Extract the (X, Y) coordinate from the center of the cell holding the provided text.  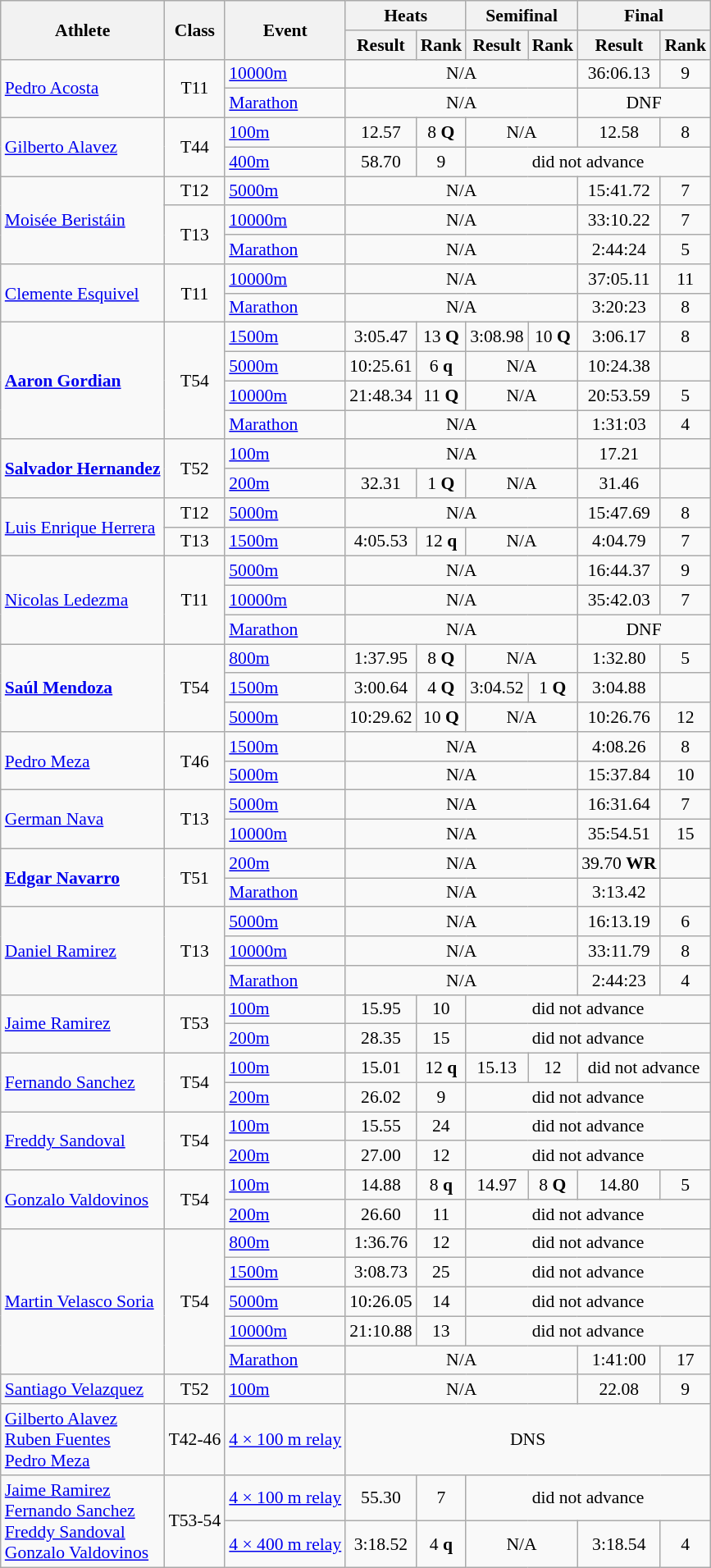
3:04.88 (618, 688)
3:08.73 (381, 1273)
T46 (195, 761)
Class (195, 30)
15.01 (381, 1068)
15.95 (381, 1009)
10:26.76 (618, 717)
Pedro Meza (83, 761)
Heats (405, 16)
25 (441, 1273)
Edgar Navarro (83, 878)
13 (441, 1331)
T51 (195, 878)
15:47.69 (618, 513)
Santiago Velazquez (83, 1390)
Event (285, 30)
1:32.80 (618, 659)
3:20:23 (618, 308)
Saúl Mendoza (83, 688)
32.31 (381, 483)
Clemente Esquivel (83, 294)
12.58 (618, 133)
24 (441, 1127)
6 (686, 922)
37:05.11 (618, 279)
16:13.19 (618, 922)
T44 (195, 148)
Daniel Ramirez (83, 952)
3:08.98 (497, 337)
Luis Enrique Herrera (83, 527)
26.02 (381, 1097)
Jaime Ramirez Fernando Sanchez Freddy Sandoval Gonzalo Valdovinos (83, 1521)
Martin Velasco Soria (83, 1301)
3:18.52 (381, 1544)
14.80 (618, 1185)
3:06.17 (618, 337)
4:08.26 (618, 747)
22.08 (618, 1390)
Fernando Sanchez (83, 1083)
33:11.79 (618, 951)
Salvador Hernandez (83, 469)
16:44.37 (618, 571)
10:24.38 (618, 367)
15:37.84 (618, 775)
DNS (528, 1439)
31.46 (618, 483)
Nicolas Ledezma (83, 601)
35:42.03 (618, 601)
Moisée Beristáin (83, 220)
Aaron Gordian (83, 381)
3:18.54 (618, 1544)
1:41:00 (618, 1360)
11 Q (441, 395)
10:25.61 (381, 367)
Gilberto Alavez Ruben Fuentes Pedro Meza (83, 1439)
6 q (441, 367)
Gilberto Alavez (83, 148)
T53 (195, 1024)
German Nava (83, 819)
Semifinal (522, 16)
3:05.47 (381, 337)
Gonzalo Valdovinos (83, 1200)
17 (686, 1360)
Freddy Sandoval (83, 1141)
33:10.22 (618, 221)
4 × 400 m relay (285, 1544)
8 q (441, 1185)
16:31.64 (618, 805)
2:44:24 (618, 249)
4 q (441, 1544)
1:37.95 (381, 659)
21:10.88 (381, 1331)
3:04.52 (497, 688)
14.97 (497, 1185)
4:04.79 (618, 542)
27.00 (381, 1156)
1:31:03 (618, 425)
1:36.76 (381, 1243)
T42-46 (195, 1439)
Final (644, 16)
14.88 (381, 1185)
Pedro Acosta (83, 89)
58.70 (381, 162)
28.35 (381, 1039)
35:54.51 (618, 834)
4:05.53 (381, 542)
15.13 (497, 1068)
13 Q (441, 337)
2:44:23 (618, 981)
4 Q (441, 688)
T53-54 (195, 1521)
400m (285, 162)
10:29.62 (381, 717)
3:13.42 (618, 893)
55.30 (381, 1498)
Athlete (83, 30)
36:06.13 (618, 74)
12.57 (381, 133)
Jaime Ramirez (83, 1024)
26.60 (381, 1214)
10:26.05 (381, 1302)
3:00.64 (381, 688)
39.70 WR (618, 863)
20:53.59 (618, 395)
14 (441, 1302)
21:48.34 (381, 395)
15:41.72 (618, 191)
17.21 (618, 455)
15.55 (381, 1127)
